Pinpoint the cell where the given text exists, returning its (X, Y) midpoint coordinate. 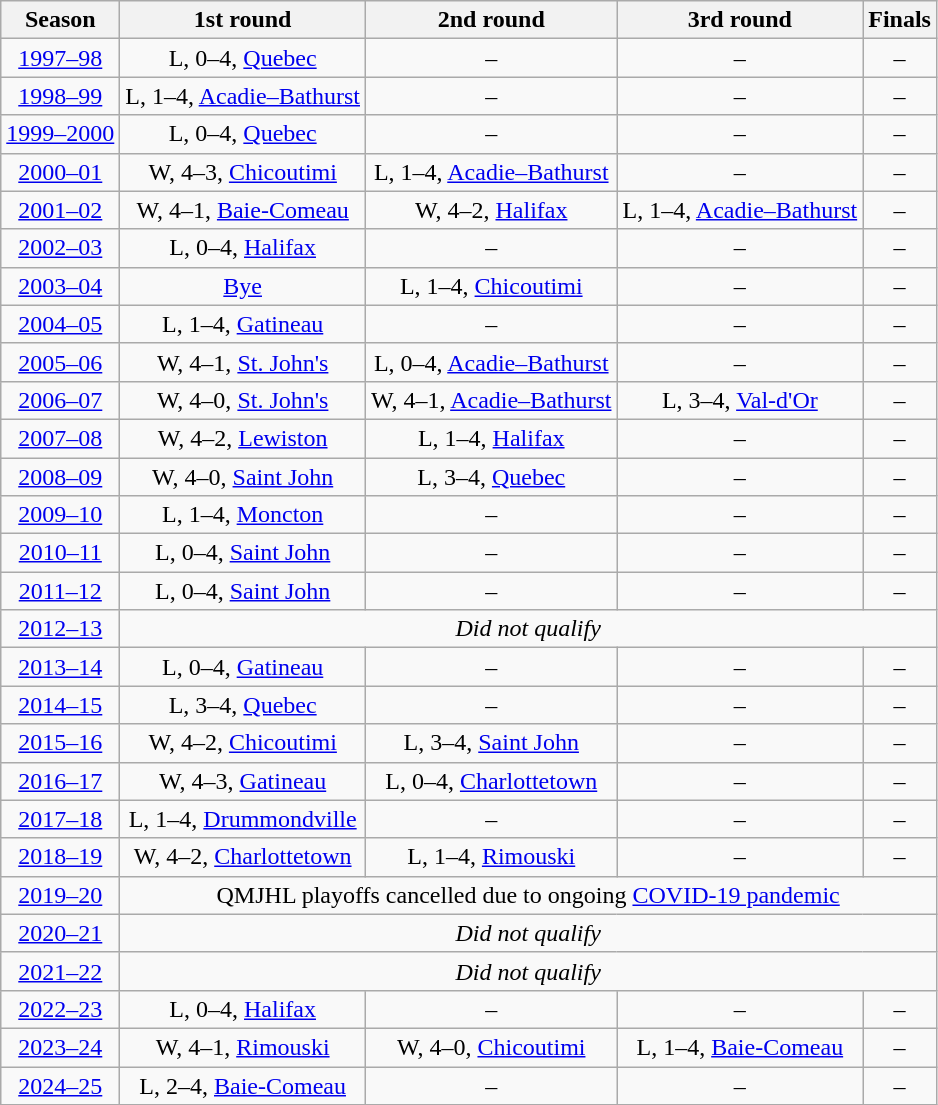
1997–98 (60, 58)
2023–24 (60, 1047)
L, 1–4, Baie-Comeau (740, 1047)
L, 1–4, Moncton (243, 515)
2007–08 (60, 438)
L, 1–4, Halifax (492, 438)
2022–23 (60, 1009)
2024–25 (60, 1085)
W, 4–1, Rimouski (243, 1047)
2016–17 (60, 781)
3rd round (740, 20)
W, 4–3, Chicoutimi (243, 172)
2012–13 (60, 629)
W, 4–2, Charlottetown (243, 857)
L, 1–4, Drummondville (243, 819)
Finals (900, 20)
2017–18 (60, 819)
W, 4–1, St. John's (243, 362)
1998–99 (60, 96)
W, 4–1, Acadie–Bathurst (492, 400)
L, 1–4, Chicoutimi (492, 286)
2019–20 (60, 895)
1st round (243, 20)
W, 4–0, Chicoutimi (492, 1047)
W, 4–3, Gatineau (243, 781)
W, 4–2, Chicoutimi (243, 743)
2010–11 (60, 553)
2020–21 (60, 933)
W, 4–2, Lewiston (243, 438)
2003–04 (60, 286)
L, 1–4, Gatineau (243, 324)
L, 3–4, Val-d'Or (740, 400)
2002–03 (60, 248)
2018–19 (60, 857)
W, 4–0, St. John's (243, 400)
2008–09 (60, 477)
Season (60, 20)
2004–05 (60, 324)
2005–06 (60, 362)
L, 1–4, Rimouski (492, 857)
2001–02 (60, 210)
L, 3–4, Saint John (492, 743)
2nd round (492, 20)
2011–12 (60, 591)
2014–15 (60, 705)
QMJHL playoffs cancelled due to ongoing COVID-19 pandemic (528, 895)
2006–07 (60, 400)
2013–14 (60, 667)
L, 0–4, Gatineau (243, 667)
1999–2000 (60, 134)
2009–10 (60, 515)
Bye (243, 286)
L, 2–4, Baie-Comeau (243, 1085)
2000–01 (60, 172)
W, 4–1, Baie-Comeau (243, 210)
2015–16 (60, 743)
L, 0–4, Acadie–Bathurst (492, 362)
2021–22 (60, 971)
L, 0–4, Charlottetown (492, 781)
W, 4–0, Saint John (243, 477)
W, 4–2, Halifax (492, 210)
